Detect which cell encompasses the target text, then output its (X, Y) center coordinate. 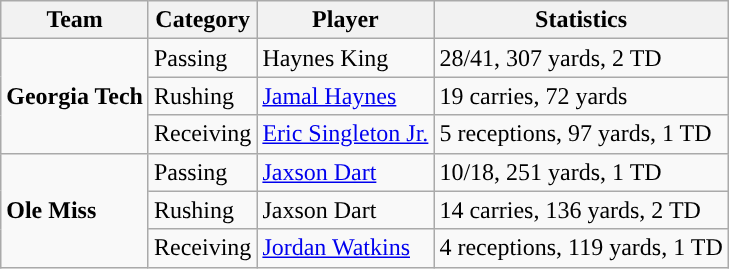
28/41, 307 yards, 2 TD (581, 58)
Eric Singleton Jr. (346, 134)
Team (75, 20)
Georgia Tech (75, 96)
Jordan Watkins (346, 248)
Player (346, 20)
Ole Miss (75, 210)
19 carries, 72 yards (581, 96)
5 receptions, 97 yards, 1 TD (581, 134)
Statistics (581, 20)
4 receptions, 119 yards, 1 TD (581, 248)
Category (202, 20)
14 carries, 136 yards, 2 TD (581, 210)
10/18, 251 yards, 1 TD (581, 172)
Haynes King (346, 58)
Jamal Haynes (346, 96)
